Determine the (x, y) coordinate at the center of the cell enclosing the given text.  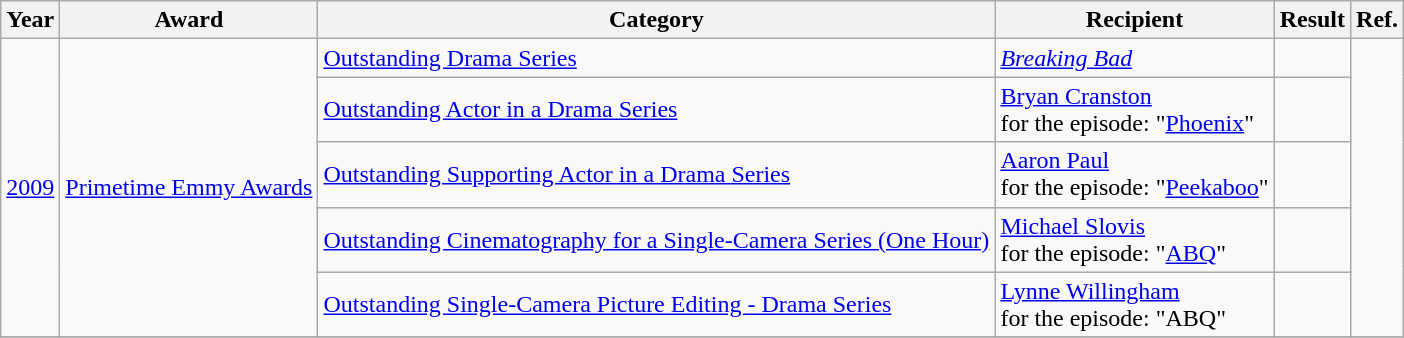
2009 (30, 188)
Category (656, 20)
Michael Slovis for the episode: "ABQ" (1134, 240)
Outstanding Single-Camera Picture Editing - Drama Series (656, 304)
Aaron Paul for the episode: "Peekaboo" (1134, 174)
Outstanding Supporting Actor in a Drama Series (656, 174)
Primetime Emmy Awards (189, 188)
Ref. (1378, 20)
Recipient (1134, 20)
Result (1312, 20)
Lynne Willingham for the episode: "ABQ" (1134, 304)
Year (30, 20)
Outstanding Actor in a Drama Series (656, 110)
Outstanding Drama Series (656, 58)
Award (189, 20)
Bryan Cranston for the episode: "Phoenix" (1134, 110)
Outstanding Cinematography for a Single-Camera Series (One Hour) (656, 240)
Breaking Bad (1134, 58)
